Provide the (x, y) coordinate of the cell's center where the given text is located.  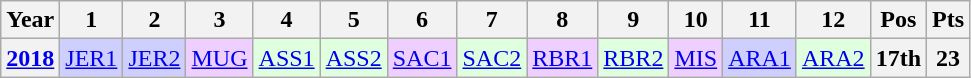
6 (422, 20)
3 (220, 20)
JER1 (92, 58)
RBR1 (562, 58)
1 (92, 20)
7 (492, 20)
17th (898, 58)
ASS1 (286, 58)
MUG (220, 58)
8 (562, 20)
RBR2 (634, 58)
23 (948, 58)
Year (30, 20)
10 (696, 20)
2 (154, 20)
9 (634, 20)
ASS2 (354, 58)
12 (833, 20)
11 (760, 20)
JER2 (154, 58)
ARA2 (833, 58)
SAC2 (492, 58)
Pts (948, 20)
SAC1 (422, 58)
Pos (898, 20)
4 (286, 20)
ARA1 (760, 58)
2018 (30, 58)
5 (354, 20)
MIS (696, 58)
